From the cell containing the given text, extract its center point as (x, y) coordinate. 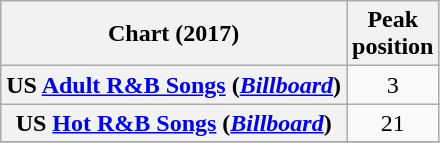
US Adult R&B Songs (Billboard) (174, 85)
Peakposition (393, 34)
US Hot R&B Songs (Billboard) (174, 123)
Chart (2017) (174, 34)
21 (393, 123)
3 (393, 85)
